Return the [x, y] coordinate for the center point of the cell that contains the specified text.  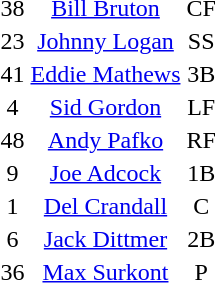
Joe Adcock [106, 173]
Johnny Logan [106, 41]
Jack Dittmer [106, 239]
Del Crandall [106, 206]
Andy Pafko [106, 140]
Eddie Mathews [106, 74]
Sid Gordon [106, 107]
